Return the (x, y) coordinate for the center point of the cell that contains the specified text.  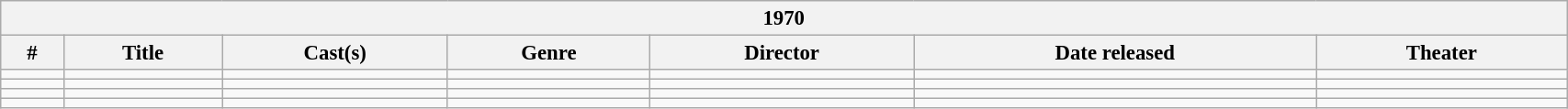
Cast(s) (334, 53)
# (32, 53)
Theater (1442, 53)
Date released (1115, 53)
1970 (784, 18)
Genre (548, 53)
Title (143, 53)
Director (783, 53)
